From the cell containing the given text, extract its center point as [X, Y] coordinate. 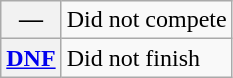
DNF [31, 58]
Did not finish [146, 58]
— [31, 20]
Did not compete [146, 20]
